Provide the [x, y] coordinate of the cell's center where the given text is located.  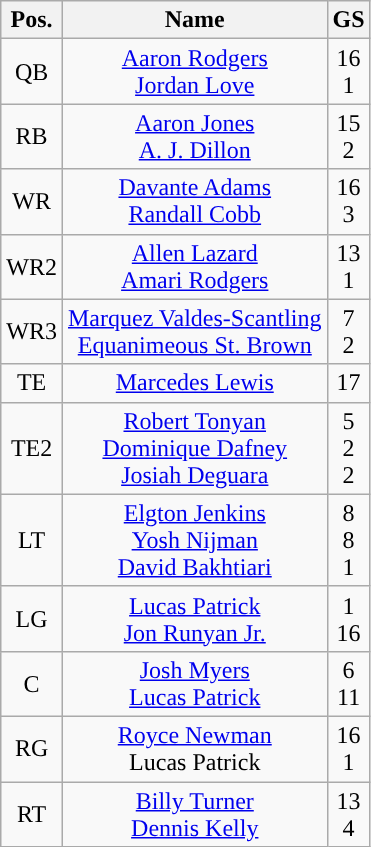
134 [348, 814]
Aaron RodgersJordan Love [194, 72]
C [32, 684]
152 [348, 136]
Royce NewmanLucas Patrick [194, 748]
RT [32, 814]
163 [348, 202]
Elgton JenkinsYosh NijmanDavid Bakhtiari [194, 540]
TE2 [32, 448]
Davante AdamsRandall Cobb [194, 202]
WR [32, 202]
522 [348, 448]
WR3 [32, 332]
Name [194, 20]
Billy TurnerDennis Kelly [194, 814]
611 [348, 684]
RG [32, 748]
GS [348, 20]
Robert TonyanDominique DafneyJosiah Deguara [194, 448]
WR2 [32, 266]
Marquez Valdes-ScantlingEquanimeous St. Brown [194, 332]
Josh MyersLucas Patrick [194, 684]
QB [32, 72]
RB [32, 136]
72 [348, 332]
Marcedes Lewis [194, 383]
Aaron JonesA. J. Dillon [194, 136]
116 [348, 618]
LT [32, 540]
Allen LazardAmari Rodgers [194, 266]
Lucas PatrickJon Runyan Jr. [194, 618]
17 [348, 383]
LG [32, 618]
881 [348, 540]
Pos. [32, 20]
TE [32, 383]
131 [348, 266]
